Determine the [x, y] coordinate at the center of the cell enclosing the given text.  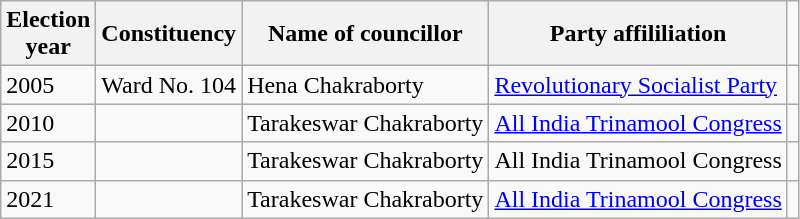
Hena Chakraborty [366, 85]
2005 [48, 85]
Name of councillor [366, 34]
Party affililiation [638, 34]
Ward No. 104 [169, 85]
Constituency [169, 34]
Revolutionary Socialist Party [638, 85]
Election year [48, 34]
2015 [48, 161]
2021 [48, 199]
2010 [48, 123]
